Pinpoint the cell where the given text exists, returning its (X, Y) midpoint coordinate. 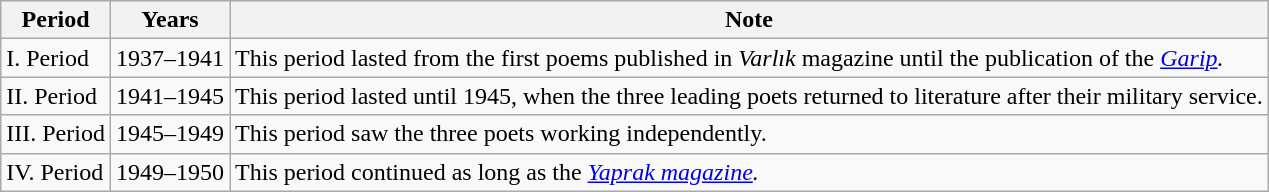
This period continued as long as the Yaprak magazine. (750, 172)
IV. Period (56, 172)
This period saw the three poets working independently. (750, 134)
I. Period (56, 58)
Note (750, 20)
Years (170, 20)
This period lasted from the first poems published in Varlık magazine until the publication of the Garip. (750, 58)
1945–1949 (170, 134)
Period (56, 20)
1949–1950 (170, 172)
II. Period (56, 96)
1941–1945 (170, 96)
This period lasted until 1945, when the three leading poets returned to literature after their military service. (750, 96)
1937–1941 (170, 58)
III. Period (56, 134)
